Provide the [X, Y] coordinate of the cell's center where the given text is located.  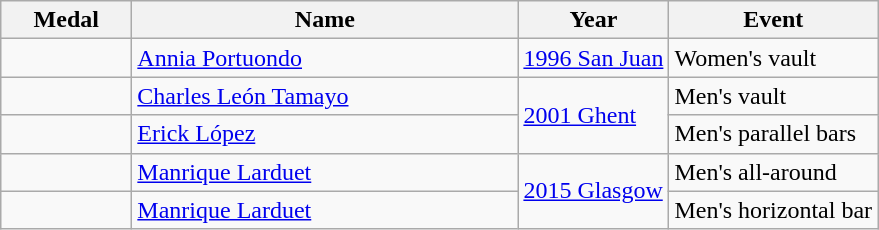
Women's vault [774, 58]
2001 Ghent [594, 115]
Erick López [325, 134]
2015 Glasgow [594, 191]
1996 San Juan [594, 58]
Annia Portuondo [325, 58]
Men's horizontal bar [774, 210]
Year [594, 20]
Men's all-around [774, 172]
Event [774, 20]
Medal [66, 20]
Name [325, 20]
Men's vault [774, 96]
Charles León Tamayo [325, 96]
Men's parallel bars [774, 134]
